Return (x, y) of the center of cell containing provided text 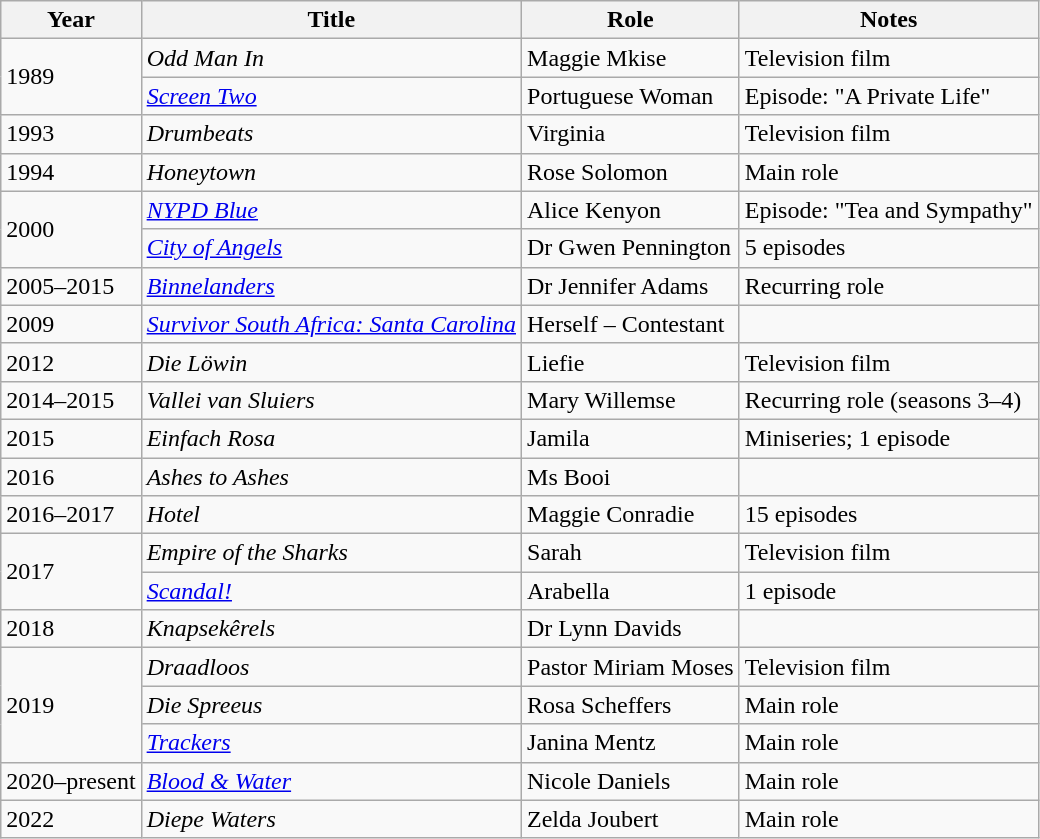
Drumbeats (331, 134)
2017 (71, 572)
15 episodes (888, 515)
Vallei van Sluiers (331, 400)
2018 (71, 629)
Herself – Contestant (631, 324)
2000 (71, 229)
2020–present (71, 781)
Alice Kenyon (631, 210)
Ms Booi (631, 477)
Liefie (631, 362)
Einfach Rosa (331, 438)
Pastor Miriam Moses (631, 667)
2019 (71, 705)
Ashes to Ashes (331, 477)
Rosa Scheffers (631, 705)
2022 (71, 819)
Maggie Conradie (631, 515)
2015 (71, 438)
Maggie Mkise (631, 58)
Jamila (631, 438)
1993 (71, 134)
Rose Solomon (631, 172)
Empire of the Sharks (331, 553)
Dr Jennifer Adams (631, 286)
Dr Gwen Pennington (631, 248)
Episode: "Tea and Sympathy" (888, 210)
2012 (71, 362)
Hotel (331, 515)
2016–2017 (71, 515)
Portuguese Woman (631, 96)
Title (331, 20)
Honeytown (331, 172)
5 episodes (888, 248)
Die Spreeus (331, 705)
2009 (71, 324)
Survivor South Africa: Santa Carolina (331, 324)
Diepe Waters (331, 819)
2014–2015 (71, 400)
Role (631, 20)
2005–2015 (71, 286)
Blood & Water (331, 781)
Arabella (631, 591)
Screen Two (331, 96)
1989 (71, 77)
Year (71, 20)
Episode: "A Private Life" (888, 96)
Zelda Joubert (631, 819)
Recurring role (seasons 3–4) (888, 400)
Scandal! (331, 591)
Knapsekêrels (331, 629)
Binnelanders (331, 286)
City of Angels (331, 248)
Dr Lynn Davids (631, 629)
Trackers (331, 743)
Sarah (631, 553)
Miniseries; 1 episode (888, 438)
1 episode (888, 591)
Mary Willemse (631, 400)
Virginia (631, 134)
Draadloos (331, 667)
Die Löwin (331, 362)
Recurring role (888, 286)
2016 (71, 477)
NYPD Blue (331, 210)
Odd Man In (331, 58)
Nicole Daniels (631, 781)
Janina Mentz (631, 743)
1994 (71, 172)
Notes (888, 20)
